Output the [x, y] coordinate of the center of the cell containing the given text.  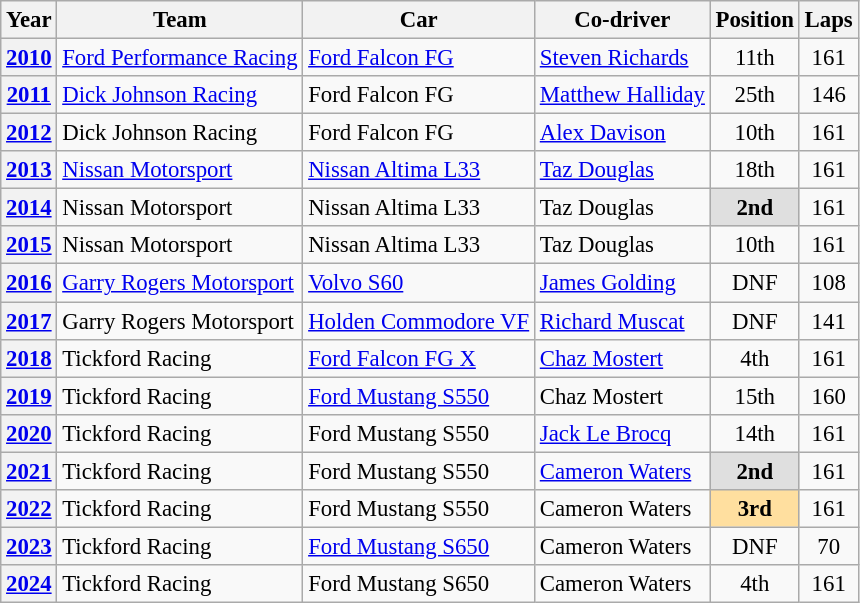
2014 [29, 208]
2016 [29, 283]
James Golding [622, 283]
Holden Commodore VF [419, 321]
Volvo S60 [419, 283]
2023 [29, 546]
Ford Performance Racing [180, 58]
2013 [29, 170]
14th [754, 433]
Alex Davison [622, 133]
2018 [29, 358]
Position [754, 20]
Co-driver [622, 20]
146 [828, 95]
160 [828, 396]
2012 [29, 133]
Jack Le Brocq [622, 433]
3rd [754, 509]
108 [828, 283]
Richard Muscat [622, 321]
2010 [29, 58]
Laps [828, 20]
2024 [29, 584]
25th [754, 95]
Year [29, 20]
2015 [29, 245]
15th [754, 396]
2020 [29, 433]
2011 [29, 95]
Team [180, 20]
Matthew Halliday [622, 95]
2019 [29, 396]
2021 [29, 471]
Car [419, 20]
70 [828, 546]
2022 [29, 509]
Steven Richards [622, 58]
141 [828, 321]
18th [754, 170]
11th [754, 58]
Ford Falcon FG X [419, 358]
2017 [29, 321]
